Provide the (x, y) coordinate of the cell's center where the given text is located.  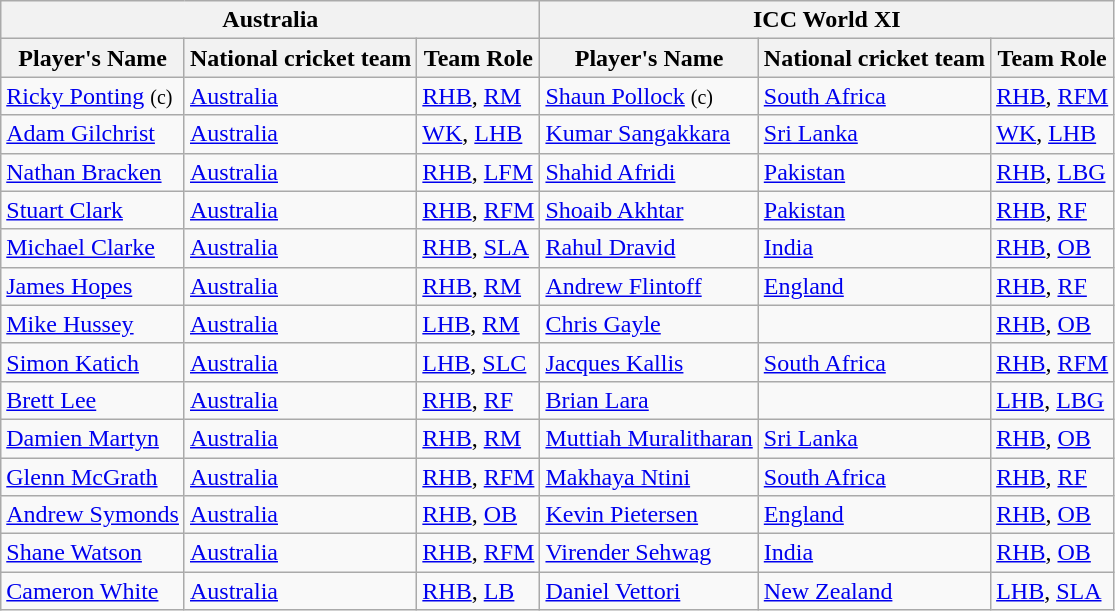
Kumar Sangakkara (649, 134)
ICC World XI (827, 20)
Jacques Kallis (649, 362)
New Zealand (874, 591)
Chris Gayle (649, 324)
Mike Hussey (93, 324)
Virender Sehwag (649, 553)
Stuart Clark (93, 210)
RHB, SLA (478, 248)
RHB, LFM (478, 172)
LHB, SLC (478, 362)
Adam Gilchrist (93, 134)
RHB, LBG (1052, 172)
Simon Katich (93, 362)
Shane Watson (93, 553)
LHB, LBG (1052, 400)
James Hopes (93, 286)
Daniel Vettori (649, 591)
Brett Lee (93, 400)
LHB, SLA (1052, 591)
Damien Martyn (93, 438)
Shaun Pollock (c) (649, 96)
Makhaya Ntini (649, 477)
Shoaib Akhtar (649, 210)
Muttiah Muralitharan (649, 438)
LHB, RM (478, 324)
Andrew Symonds (93, 515)
Ricky Ponting (c) (93, 96)
Rahul Dravid (649, 248)
Andrew Flintoff (649, 286)
Michael Clarke (93, 248)
Kevin Pietersen (649, 515)
RHB, LB (478, 591)
Shahid Afridi (649, 172)
Cameron White (93, 591)
Glenn McGrath (93, 477)
Brian Lara (649, 400)
Nathan Bracken (93, 172)
